Return the (x, y) coordinate for the center point of the cell that contains the specified text.  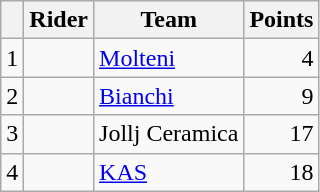
3 (12, 134)
2 (12, 96)
Team (169, 20)
1 (12, 58)
Molteni (169, 58)
Points (282, 20)
Rider (59, 20)
17 (282, 134)
Jollj Ceramica (169, 134)
9 (282, 96)
Bianchi (169, 96)
KAS (169, 172)
18 (282, 172)
